Return the (x, y) coordinate for the center point of the cell that contains the specified text.  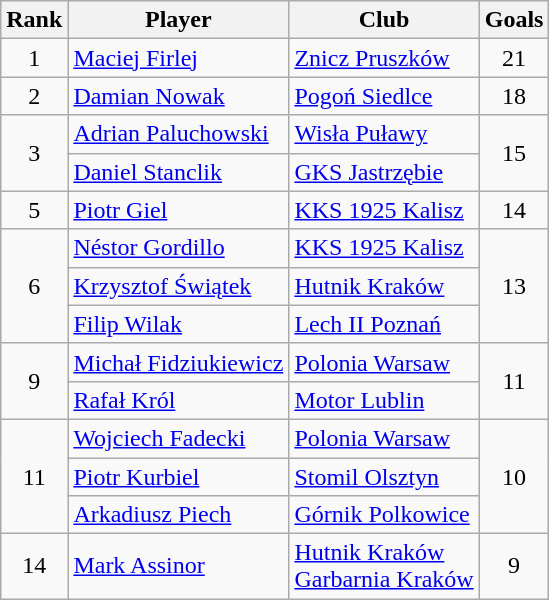
Stomil Olsztyn (384, 477)
Hutnik Kraków (384, 286)
Lech II Poznań (384, 324)
Goals (514, 20)
Daniel Stanclik (178, 172)
Maciej Firlej (178, 58)
Krzysztof Świątek (178, 286)
Wisła Puławy (384, 134)
Damian Nowak (178, 96)
2 (34, 96)
Hutnik KrakówGarbarnia Kraków (384, 566)
Piotr Kurbiel (178, 477)
Górnik Polkowice (384, 515)
15 (514, 153)
Michał Fidziukiewicz (178, 362)
Filip Wilak (178, 324)
GKS Jastrzębie (384, 172)
Mark Assinor (178, 566)
5 (34, 210)
Arkadiusz Piech (178, 515)
Pogoń Siedlce (384, 96)
3 (34, 153)
10 (514, 476)
Piotr Giel (178, 210)
6 (34, 286)
1 (34, 58)
Motor Lublin (384, 400)
13 (514, 286)
Club (384, 20)
Néstor Gordillo (178, 248)
Rank (34, 20)
Adrian Paluchowski (178, 134)
21 (514, 58)
Znicz Pruszków (384, 58)
Rafał Król (178, 400)
Player (178, 20)
Wojciech Fadecki (178, 438)
18 (514, 96)
